Find where the given text appears and provide that cell's center as [X, Y] coordinate. 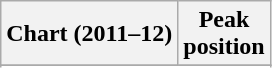
Chart (2011–12) [90, 34]
Peakposition [224, 34]
